For the text-containing cell, return its midpoint in [x, y] coordinate format. 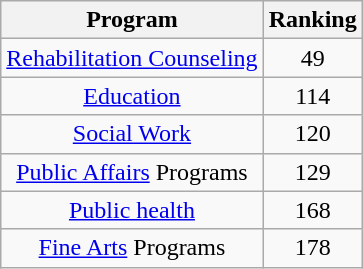
Fine Arts Programs [132, 248]
Public health [132, 210]
Ranking [312, 20]
120 [312, 134]
114 [312, 96]
Public Affairs Programs [132, 172]
49 [312, 58]
129 [312, 172]
Social Work [132, 134]
178 [312, 248]
Rehabilitation Counseling [132, 58]
168 [312, 210]
Education [132, 96]
Program [132, 20]
